For the text-containing cell, return its midpoint in (x, y) coordinate format. 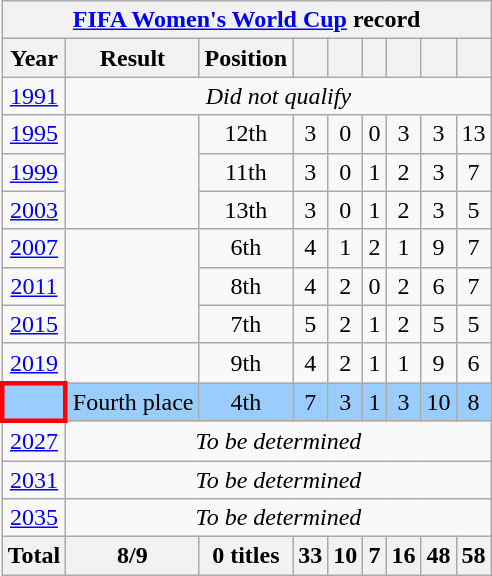
58 (474, 556)
8/9 (132, 556)
Position (246, 58)
Result (132, 58)
13th (246, 210)
12th (246, 134)
2031 (34, 479)
FIFA Women's World Cup record (246, 20)
2019 (34, 363)
11th (246, 172)
8 (474, 402)
Did not qualify (278, 96)
33 (310, 556)
Year (34, 58)
2027 (34, 441)
2011 (34, 286)
2007 (34, 248)
9th (246, 363)
48 (438, 556)
13 (474, 134)
1991 (34, 96)
8th (246, 286)
2035 (34, 518)
16 (404, 556)
2003 (34, 210)
6th (246, 248)
0 titles (246, 556)
Total (34, 556)
7th (246, 324)
Fourth place (132, 402)
4th (246, 402)
1999 (34, 172)
2015 (34, 324)
1995 (34, 134)
